Capture the cell that displays the provided text and extract its (x, y) central coordinate. 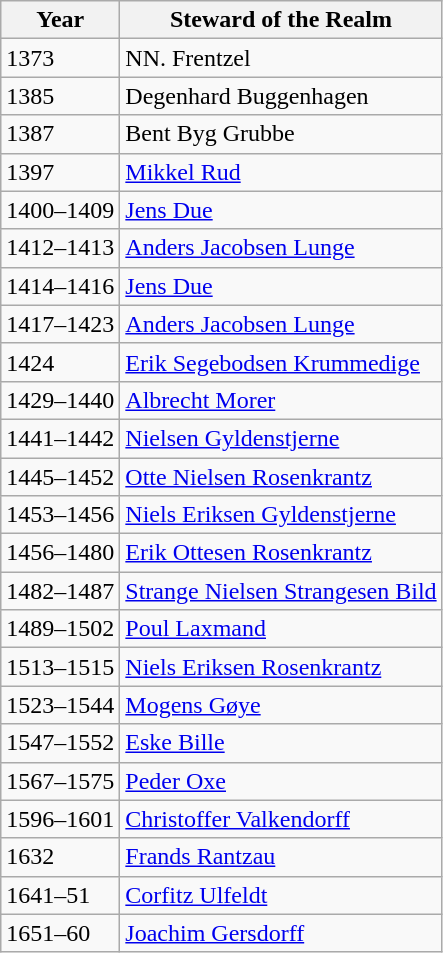
Albrecht Morer (281, 400)
1482–1487 (60, 591)
1400–1409 (60, 210)
Joachim Gersdorff (281, 933)
Frands Rantzau (281, 857)
1567–1575 (60, 781)
Mikkel Rud (281, 172)
1441–1442 (60, 438)
Degenhard Buggenhagen (281, 96)
Steward of the Realm (281, 20)
1632 (60, 857)
1596–1601 (60, 819)
1445–1452 (60, 477)
Eske Bille (281, 743)
1397 (60, 172)
1414–1416 (60, 286)
Bent Byg Grubbe (281, 134)
Otte Nielsen Rosenkrantz (281, 477)
Strange Nielsen Strangesen Bild (281, 591)
1453–1456 (60, 515)
Poul Laxmand (281, 629)
1513–1515 (60, 667)
1417–1423 (60, 324)
1456–1480 (60, 553)
Erik Segebodsen Krummedige (281, 362)
1387 (60, 134)
1651–60 (60, 933)
Mogens Gøye (281, 705)
Christoffer Valkendorff (281, 819)
Corfitz Ulfeldt (281, 895)
1373 (60, 58)
1547–1552 (60, 743)
1489–1502 (60, 629)
1412–1413 (60, 248)
1523–1544 (60, 705)
Niels Eriksen Rosenkrantz (281, 667)
Erik Ottesen Rosenkrantz (281, 553)
1424 (60, 362)
Year (60, 20)
Peder Oxe (281, 781)
Niels Eriksen Gyldenstjerne (281, 515)
1641–51 (60, 895)
Nielsen Gyldenstjerne (281, 438)
NN. Frentzel (281, 58)
1429–1440 (60, 400)
1385 (60, 96)
